Return (X, Y) of the center of cell containing provided text 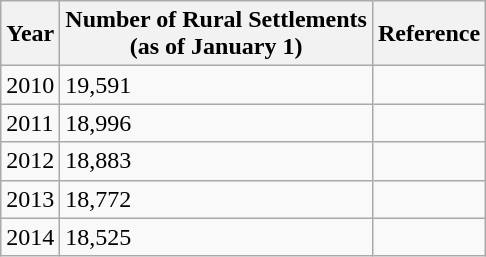
18,996 (216, 123)
18,772 (216, 199)
19,591 (216, 85)
Reference (428, 34)
2014 (30, 237)
Number of Rural Settlements(as of January 1) (216, 34)
2013 (30, 199)
18,883 (216, 161)
18,525 (216, 237)
2011 (30, 123)
Year (30, 34)
2010 (30, 85)
2012 (30, 161)
